Scan for the cell matching the given text and deliver its (x, y) coordinate at center. 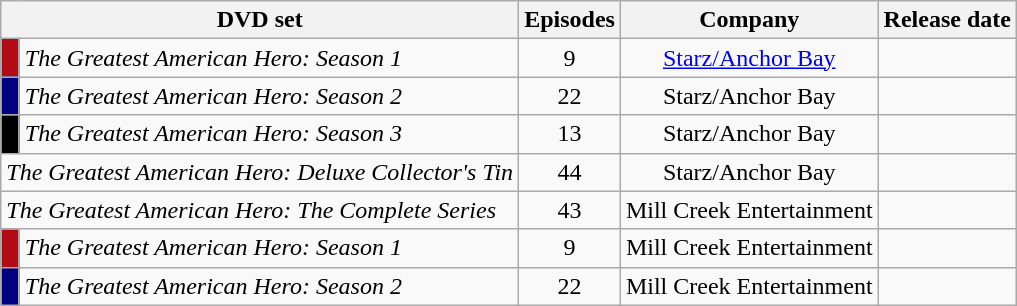
Release date (947, 20)
DVD set (260, 20)
The Greatest American Hero: The Complete Series (260, 210)
Episodes (570, 20)
44 (570, 172)
Company (749, 20)
43 (570, 210)
The Greatest American Hero: Deluxe Collector's Tin (260, 172)
The Greatest American Hero: Season 3 (268, 134)
13 (570, 134)
